Find where the given text appears and provide that cell's center as [X, Y] coordinate. 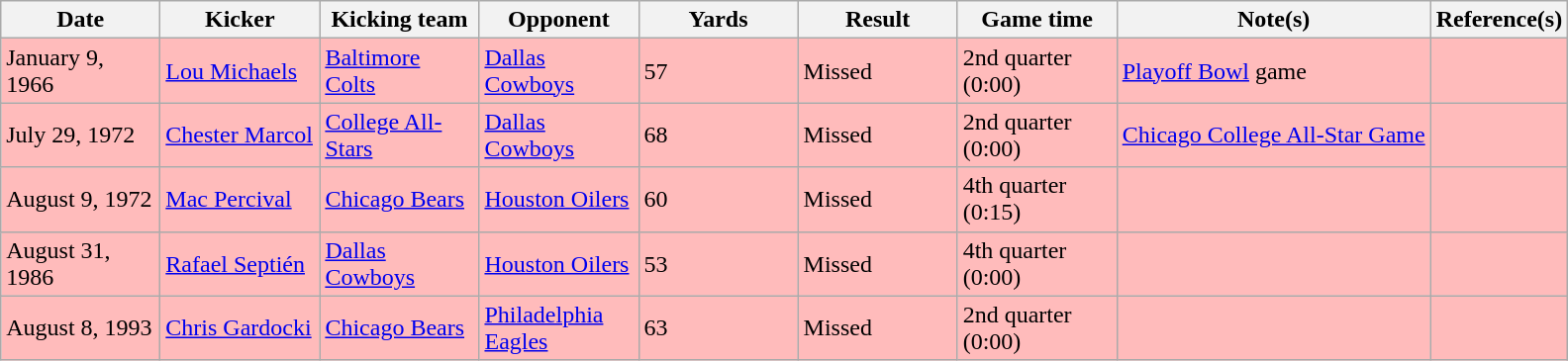
Mac Percival [240, 200]
53 [719, 263]
Result [877, 20]
July 29, 1972 [81, 135]
College All-Stars [400, 135]
60 [719, 200]
Baltimore Colts [400, 71]
Chris Gardocki [240, 328]
Kicker [240, 20]
Lou Michaels [240, 71]
Playoff Bowl game [1273, 71]
57 [719, 71]
Reference(s) [1499, 20]
January 9, 1966 [81, 71]
Philadelphia Eagles [558, 328]
August 8, 1993 [81, 328]
Opponent [558, 20]
Yards [719, 20]
Chicago College All-Star Game [1273, 135]
Game time [1037, 20]
68 [719, 135]
4th quarter (0:00) [1037, 263]
August 9, 1972 [81, 200]
Note(s) [1273, 20]
63 [719, 328]
August 31, 1986 [81, 263]
Rafael Septién [240, 263]
Kicking team [400, 20]
Date [81, 20]
Chester Marcol [240, 135]
4th quarter (0:15) [1037, 200]
